Return the [x, y] coordinate for the center point of the cell that contains the specified text.  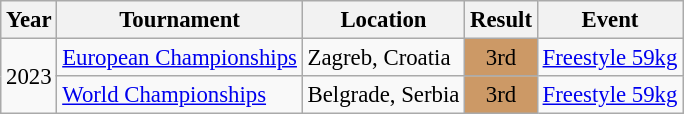
Result [502, 20]
Location [383, 20]
Tournament [180, 20]
European Championships [180, 58]
World Championships [180, 95]
Belgrade, Serbia [383, 95]
Zagreb, Croatia [383, 58]
2023 [29, 76]
Year [29, 20]
Event [610, 20]
